Capture the cell that displays the provided text and extract its (x, y) central coordinate. 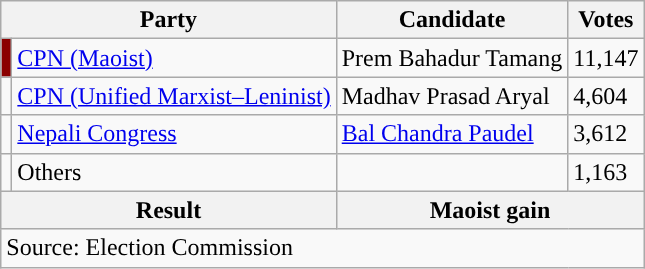
Maoist gain (490, 210)
Source: Election Commission (322, 248)
Votes (606, 20)
Candidate (452, 20)
Party (168, 20)
1,163 (606, 172)
11,147 (606, 58)
Nepali Congress (174, 134)
Prem Bahadur Tamang (452, 58)
Bal Chandra Paudel (452, 134)
Others (174, 172)
CPN (Unified Marxist–Leninist) (174, 96)
Result (168, 210)
4,604 (606, 96)
CPN (Maoist) (174, 58)
Madhav Prasad Aryal (452, 96)
3,612 (606, 134)
